For the text-containing cell, return its midpoint in (X, Y) coordinate format. 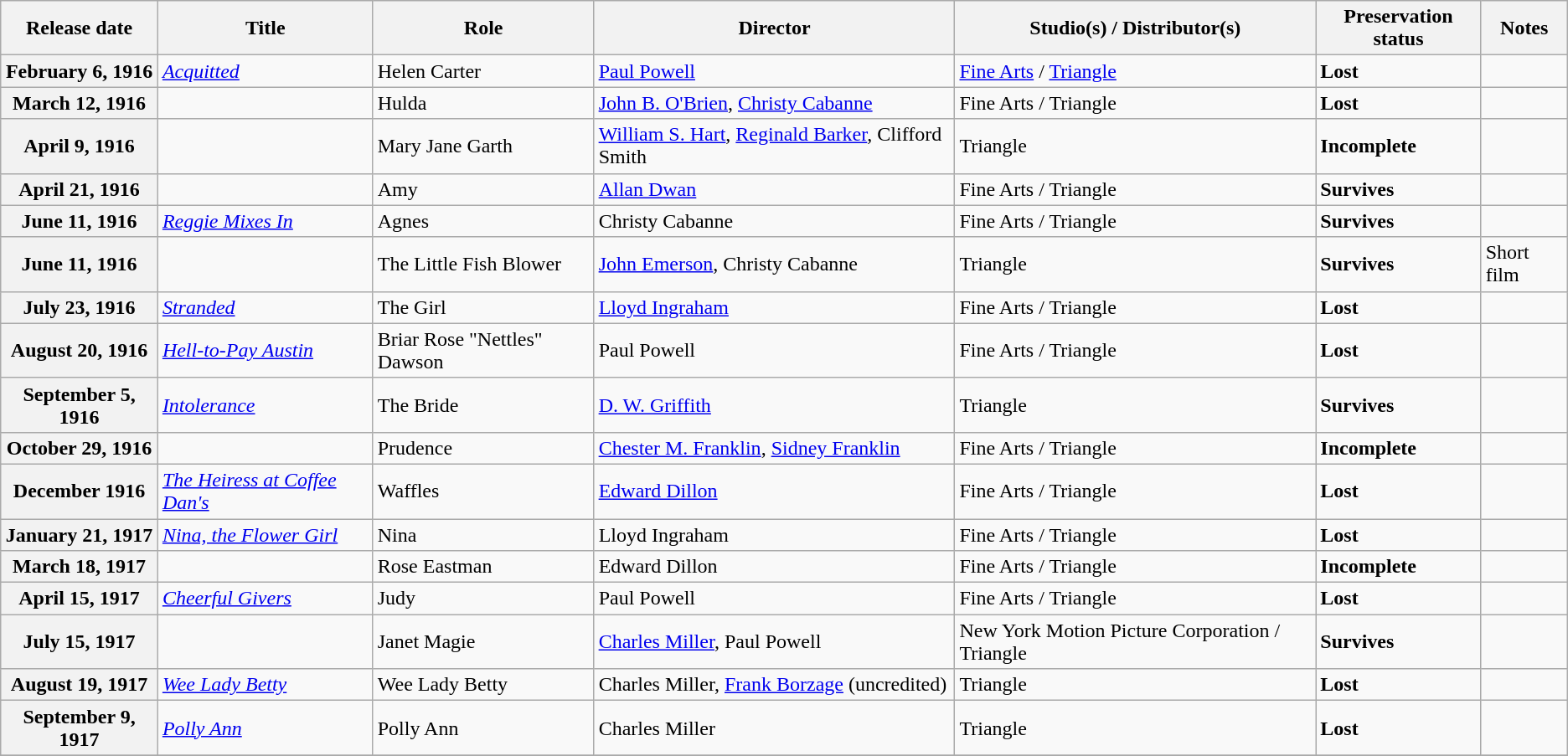
Title (265, 28)
April 15, 1917 (80, 599)
August 19, 1917 (80, 685)
Charles Miller (774, 728)
New York Motion Picture Corporation / Triangle (1136, 641)
Stranded (265, 307)
Intolerance (265, 405)
Short film (1524, 265)
September 5, 1916 (80, 405)
Acquitted (265, 71)
Charles Miller, Frank Borzage (uncredited) (774, 685)
The Bride (483, 405)
Mary Jane Garth (483, 146)
Janet Magie (483, 641)
Hulda (483, 103)
Chester M. Franklin, Sidney Franklin (774, 448)
July 15, 1917 (80, 641)
Judy (483, 599)
December 1916 (80, 491)
February 6, 1916 (80, 71)
January 21, 1917 (80, 535)
Prudence (483, 448)
Nina, the Flower Girl (265, 535)
Studio(s) / Distributor(s) (1136, 28)
Nina (483, 535)
Waffles (483, 491)
March 18, 1917 (80, 567)
Director (774, 28)
Agnes (483, 221)
Allan Dwan (774, 189)
Role (483, 28)
Christy Cabanne (774, 221)
April 21, 1916 (80, 189)
Reggie Mixes In (265, 221)
Amy (483, 189)
D. W. Griffith (774, 405)
Release date (80, 28)
Briar Rose "Nettles" Dawson (483, 350)
July 23, 1916 (80, 307)
Notes (1524, 28)
Rose Eastman (483, 567)
April 9, 1916 (80, 146)
Cheerful Givers (265, 599)
Charles Miller, Paul Powell (774, 641)
John Emerson, Christy Cabanne (774, 265)
Helen Carter (483, 71)
William S. Hart, Reginald Barker, Clifford Smith (774, 146)
September 9, 1917 (80, 728)
The Heiress at Coffee Dan's (265, 491)
John B. O'Brien, Christy Cabanne (774, 103)
The Girl (483, 307)
October 29, 1916 (80, 448)
March 12, 1916 (80, 103)
August 20, 1916 (80, 350)
The Little Fish Blower (483, 265)
Hell-to-Pay Austin (265, 350)
Preservation status (1399, 28)
